Return [x, y] of the center of cell containing provided text 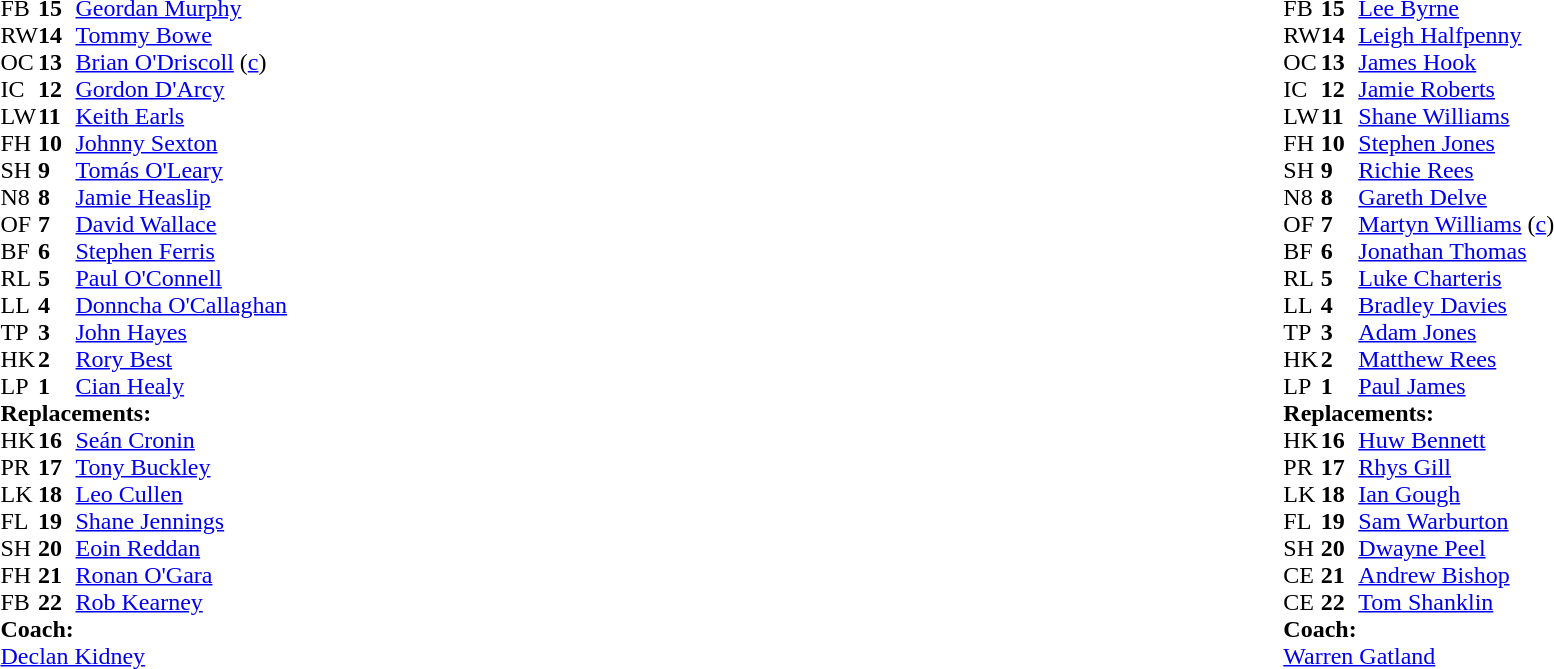
Ronan O'Gara [182, 576]
Gareth Delve [1456, 198]
Seán Cronin [182, 440]
Leo Cullen [182, 494]
Richie Rees [1456, 170]
Cian Healy [182, 386]
Donncha O'Callaghan [182, 306]
Shane Williams [1456, 116]
Warren Gatland [1418, 656]
Jamie Heaslip [182, 198]
Johnny Sexton [182, 144]
Declan Kidney [144, 656]
Leigh Halfpenny [1456, 36]
Tomás O'Leary [182, 170]
Jamie Roberts [1456, 90]
Bradley Davies [1456, 306]
Matthew Rees [1456, 360]
John Hayes [182, 332]
Keith Earls [182, 116]
Paul O'Connell [182, 278]
Eoin Reddan [182, 548]
Sam Warburton [1456, 522]
Andrew Bishop [1456, 576]
Brian O'Driscoll (c) [182, 62]
Stephen Jones [1456, 144]
Shane Jennings [182, 522]
Rory Best [182, 360]
Paul James [1456, 386]
FB [19, 602]
Martyn Williams (c) [1456, 224]
Tommy Bowe [182, 36]
Ian Gough [1456, 494]
Tom Shanklin [1456, 602]
Jonathan Thomas [1456, 252]
Gordon D'Arcy [182, 90]
Stephen Ferris [182, 252]
Luke Charteris [1456, 278]
James Hook [1456, 62]
Rhys Gill [1456, 468]
David Wallace [182, 224]
Tony Buckley [182, 468]
Huw Bennett [1456, 440]
Adam Jones [1456, 332]
Rob Kearney [182, 602]
Dwayne Peel [1456, 548]
